From the cell containing the given text, extract its center point as (x, y) coordinate. 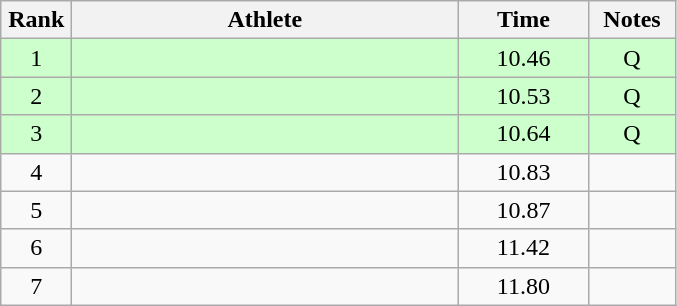
Time (524, 20)
11.80 (524, 286)
10.83 (524, 172)
11.42 (524, 248)
3 (36, 134)
2 (36, 96)
10.87 (524, 210)
5 (36, 210)
10.64 (524, 134)
6 (36, 248)
Athlete (265, 20)
10.46 (524, 58)
1 (36, 58)
Rank (36, 20)
10.53 (524, 96)
Notes (632, 20)
7 (36, 286)
4 (36, 172)
